Extract the [X, Y] coordinate from the center of the cell holding the provided text.  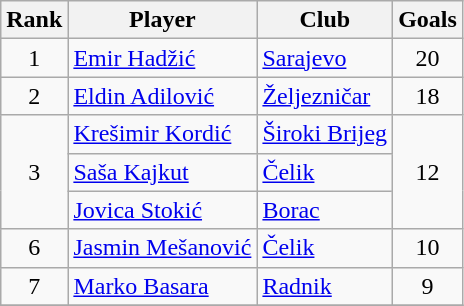
Radnik [325, 286]
Krešimir Kordić [162, 134]
Eldin Adilović [162, 96]
7 [34, 286]
Emir Hadžić [162, 58]
Jasmin Mešanović [162, 248]
20 [428, 58]
Željezničar [325, 96]
Rank [34, 20]
9 [428, 286]
Saša Kajkut [162, 172]
3 [34, 172]
12 [428, 172]
Široki Brijeg [325, 134]
Marko Basara [162, 286]
Jovica Stokić [162, 210]
Sarajevo [325, 58]
1 [34, 58]
Goals [428, 20]
Club [325, 20]
10 [428, 248]
2 [34, 96]
6 [34, 248]
18 [428, 96]
Player [162, 20]
Borac [325, 210]
